From the cell containing the given text, extract its center point as (x, y) coordinate. 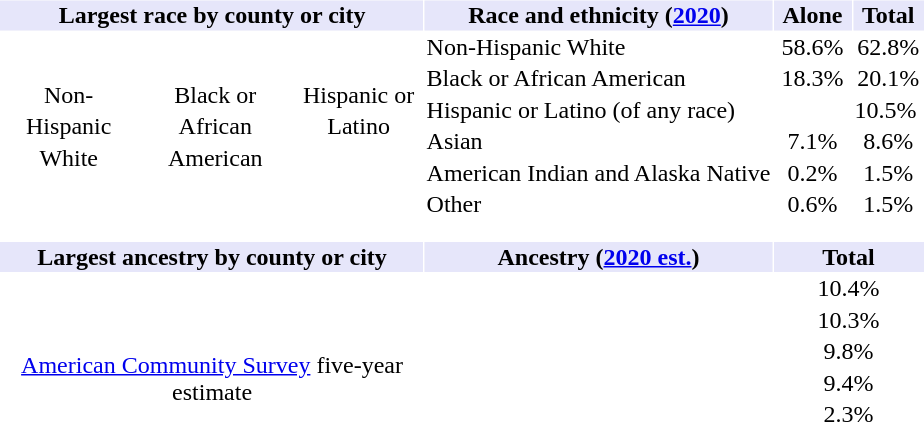
Hispanic or Latino (358, 128)
0.6% (812, 205)
Asian (598, 141)
8.6% (888, 141)
58.6% (812, 47)
Largest ancestry by county or city (212, 257)
Hispanic or Latino (of any race) (598, 110)
10.3% (848, 320)
Largest race by county or city (212, 15)
Ancestry (2020 est.) (598, 257)
9.4% (848, 383)
Race and ethnicity (2020) (598, 15)
7.1% (812, 141)
20.1% (888, 79)
American Indian and Alaska Native (598, 173)
62.8% (888, 47)
Non-Hispanic White Black or African American Hispanic or Latino (212, 126)
0.2% (812, 173)
10.5% (888, 110)
Alone (812, 15)
10.4% (848, 289)
9.8% (848, 351)
Other (598, 205)
18.3% (812, 79)
